Identify which cell holds the provided text, then report its [X, Y] central coordinate. 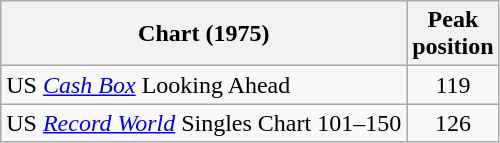
119 [453, 85]
US Cash Box Looking Ahead [204, 85]
Peakposition [453, 34]
US Record World Singles Chart 101–150 [204, 123]
Chart (1975) [204, 34]
126 [453, 123]
